Pinpoint the cell where the given text exists, returning its [x, y] midpoint coordinate. 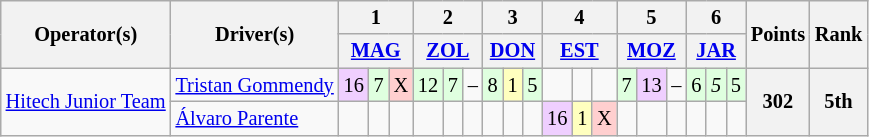
EST [579, 51]
302 [778, 102]
4 [579, 17]
3 [513, 17]
JAR [716, 51]
Álvaro Parente [255, 118]
8 [493, 85]
Points [778, 34]
Driver(s) [255, 34]
Hitech Junior Team [86, 102]
13 [651, 85]
5th [838, 102]
MOZ [652, 51]
2 [448, 17]
Rank [838, 34]
12 [428, 85]
DON [513, 51]
Operator(s) [86, 34]
Tristan Gommendy [255, 85]
MAG [376, 51]
ZOL [448, 51]
